Detect which cell encompasses the target text, then output its (x, y) center coordinate. 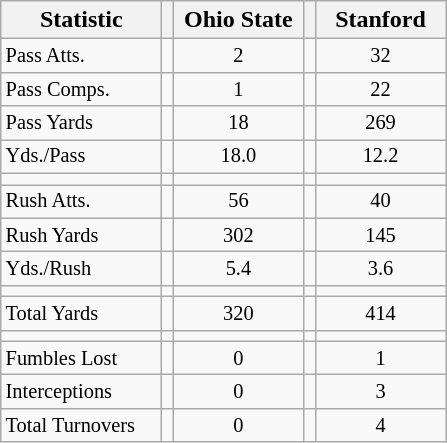
Pass Comps. (82, 89)
18 (238, 123)
Yds./Rush (82, 269)
Pass Yards (82, 123)
269 (380, 123)
Pass Atts. (82, 56)
Fumbles Lost (82, 358)
22 (380, 89)
3 (380, 392)
302 (238, 235)
4 (380, 426)
3.6 (380, 269)
414 (380, 314)
5.4 (238, 269)
Rush Atts. (82, 201)
320 (238, 314)
18.0 (238, 157)
2 (238, 56)
12.2 (380, 157)
Statistic (82, 20)
Rush Yards (82, 235)
Total Turnovers (82, 426)
Interceptions (82, 392)
Ohio State (238, 20)
Yds./Pass (82, 157)
145 (380, 235)
40 (380, 201)
Stanford (380, 20)
32 (380, 56)
56 (238, 201)
Total Yards (82, 314)
